Pinpoint the cell where the given text exists, returning its [X, Y] midpoint coordinate. 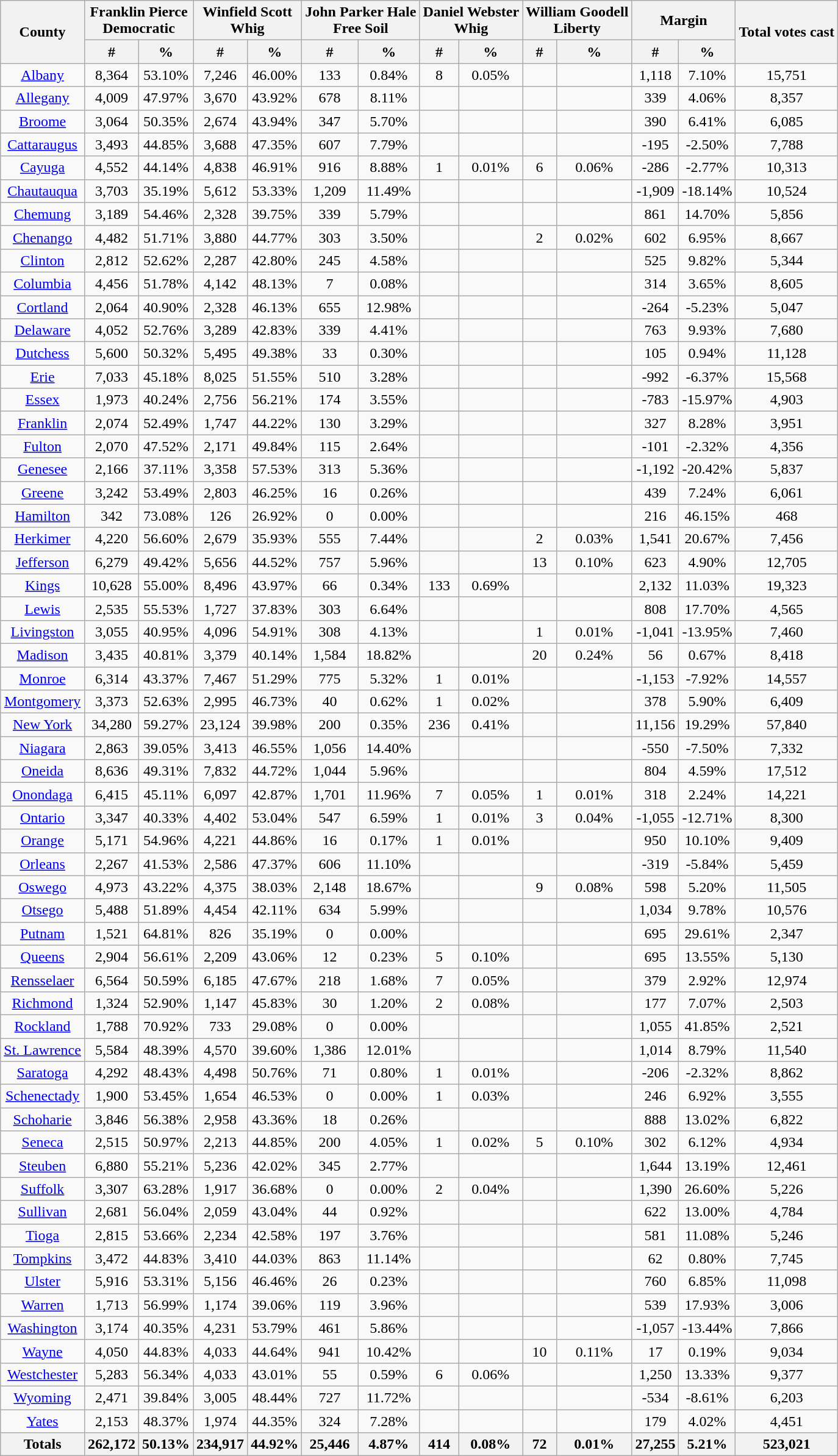
40.24% [166, 400]
5.99% [389, 910]
56.21% [274, 400]
46.13% [274, 307]
0.59% [389, 1374]
6,203 [787, 1397]
62 [655, 1258]
11.72% [389, 1397]
308 [330, 632]
Margin [684, 21]
Albany [43, 75]
174 [330, 400]
Franklin PierceDemocratic [138, 21]
606 [330, 864]
Yates [43, 1421]
-206 [655, 1073]
Queens [43, 957]
7,332 [787, 748]
0.11% [594, 1351]
51.89% [166, 910]
0.19% [707, 1351]
13 [540, 562]
3.29% [389, 423]
2,958 [221, 1119]
318 [655, 794]
7.44% [389, 539]
2,074 [111, 423]
1,654 [221, 1096]
23,124 [221, 725]
197 [330, 1235]
9.82% [707, 260]
313 [330, 469]
1,747 [221, 423]
Broome [43, 121]
Fulton [43, 446]
15,751 [787, 75]
11.03% [707, 585]
1,917 [221, 1189]
2,863 [111, 748]
4.59% [707, 771]
5,837 [787, 469]
4.87% [389, 1444]
44.64% [274, 1351]
44.52% [274, 562]
44.86% [274, 841]
1,644 [655, 1166]
5,246 [787, 1235]
0.30% [389, 354]
47.52% [166, 446]
727 [330, 1397]
342 [111, 516]
11.96% [389, 794]
763 [655, 330]
53.33% [274, 191]
7.07% [707, 1003]
27,255 [655, 1444]
43.06% [274, 957]
45.83% [274, 1003]
1.20% [389, 1003]
4,570 [221, 1049]
4,356 [787, 446]
2,166 [111, 469]
Columbia [43, 284]
17.93% [707, 1305]
34,280 [111, 725]
-18.14% [707, 191]
Lewis [43, 608]
7,246 [221, 75]
863 [330, 1258]
1,014 [655, 1049]
17,512 [787, 771]
2.24% [707, 794]
42.80% [274, 260]
53.66% [166, 1235]
4.41% [389, 330]
126 [221, 516]
39.05% [166, 748]
47.35% [274, 145]
10 [540, 1351]
-195 [655, 145]
13.02% [707, 1119]
11.49% [389, 191]
4,221 [221, 841]
43.36% [274, 1119]
0.62% [389, 702]
1,973 [111, 400]
775 [330, 679]
55 [330, 1374]
20 [540, 655]
54.96% [166, 841]
5,047 [787, 307]
607 [330, 145]
9,034 [787, 1351]
8.28% [707, 423]
5.79% [389, 214]
53.04% [274, 818]
1,713 [111, 1305]
390 [655, 121]
39.06% [274, 1305]
7.28% [389, 1421]
8,496 [221, 585]
46.00% [274, 75]
861 [655, 214]
6,185 [221, 980]
4,552 [111, 168]
Wyoming [43, 1397]
3 [540, 818]
Otsego [43, 910]
2.92% [707, 980]
50.32% [166, 354]
Warren [43, 1305]
414 [439, 1444]
4.90% [707, 562]
179 [655, 1421]
54.91% [274, 632]
8,667 [787, 237]
5.32% [389, 679]
26 [330, 1282]
40.35% [166, 1328]
3,242 [111, 493]
6,409 [787, 702]
Allegany [43, 98]
39.84% [166, 1397]
950 [655, 841]
29.08% [274, 1026]
547 [330, 818]
53.45% [166, 1096]
8 [439, 75]
3,307 [111, 1189]
-1,041 [655, 632]
5.70% [389, 121]
50.13% [166, 1444]
4,402 [221, 818]
4,220 [111, 539]
5,459 [787, 864]
Sullivan [43, 1212]
5,130 [787, 957]
-264 [655, 307]
8,862 [787, 1073]
11,156 [655, 725]
40 [330, 702]
42.58% [274, 1235]
12.01% [389, 1049]
314 [655, 284]
52.90% [166, 1003]
6,822 [787, 1119]
5,226 [787, 1189]
46.25% [274, 493]
0.84% [389, 75]
56.99% [166, 1305]
4,292 [111, 1073]
John Parker HaleFree Soil [361, 21]
378 [655, 702]
4,050 [111, 1351]
8,418 [787, 655]
2,674 [221, 121]
2,904 [111, 957]
52.49% [166, 423]
14,221 [787, 794]
Total votes cast [787, 32]
4,934 [787, 1143]
3,064 [111, 121]
7,456 [787, 539]
2,803 [221, 493]
4,973 [111, 887]
5.36% [389, 469]
Jefferson [43, 562]
234,917 [221, 1444]
461 [330, 1328]
1,521 [111, 933]
50.76% [274, 1073]
12,461 [787, 1166]
2,059 [221, 1212]
5,283 [111, 1374]
Madison [43, 655]
56.34% [166, 1374]
Essex [43, 400]
Westchester [43, 1374]
49.84% [274, 446]
17 [655, 1351]
9,377 [787, 1374]
7.24% [707, 493]
St. Lawrence [43, 1049]
42.87% [274, 794]
4.02% [707, 1421]
36.68% [274, 1189]
8.79% [707, 1049]
8,605 [787, 284]
44.72% [274, 771]
1,324 [111, 1003]
-2.77% [707, 168]
3.76% [389, 1235]
1,055 [655, 1026]
18.82% [389, 655]
53.79% [274, 1328]
4.13% [389, 632]
37.83% [274, 608]
41.53% [166, 864]
43.94% [274, 121]
Suffolk [43, 1189]
18 [330, 1119]
William GoodellLiberty [577, 21]
-2.50% [707, 145]
3,688 [221, 145]
345 [330, 1166]
Cortland [43, 307]
43.37% [166, 679]
7,745 [787, 1258]
26.60% [707, 1189]
10,313 [787, 168]
5,156 [221, 1282]
-534 [655, 1397]
525 [655, 260]
44.22% [274, 423]
1,209 [330, 191]
-1,153 [655, 679]
5.20% [707, 887]
8,300 [787, 818]
634 [330, 910]
3.96% [389, 1305]
51.55% [274, 377]
11,098 [787, 1282]
Orleans [43, 864]
3,435 [111, 655]
Chemung [43, 214]
757 [330, 562]
4,482 [111, 237]
941 [330, 1351]
2,287 [221, 260]
15,568 [787, 377]
42.83% [274, 330]
655 [330, 307]
46.46% [274, 1282]
2,471 [111, 1397]
12,705 [787, 562]
Wayne [43, 1351]
44.35% [274, 1421]
46.91% [274, 168]
44.77% [274, 237]
44 [330, 1212]
43.92% [274, 98]
38.03% [274, 887]
-15.97% [707, 400]
49.42% [166, 562]
468 [787, 516]
8.88% [389, 168]
2,070 [111, 446]
4,498 [221, 1073]
-1,909 [655, 191]
5,171 [111, 841]
51.71% [166, 237]
Greene [43, 493]
5,600 [111, 354]
1,541 [655, 539]
1,034 [655, 910]
1,056 [330, 748]
40.90% [166, 307]
-1,055 [655, 818]
Chautauqua [43, 191]
Winfield ScottWhig [248, 21]
4.05% [389, 1143]
4,456 [111, 284]
Ulster [43, 1282]
4,838 [221, 168]
44.14% [166, 168]
51.29% [274, 679]
0.94% [707, 354]
19,323 [787, 585]
9 [540, 887]
2,153 [111, 1421]
1,250 [655, 1374]
119 [330, 1305]
2,171 [221, 446]
-8.61% [707, 1397]
Richmond [43, 1003]
6,279 [111, 562]
4,451 [787, 1421]
9.93% [707, 330]
5,488 [111, 910]
1,147 [221, 1003]
0.34% [389, 585]
555 [330, 539]
3,005 [221, 1397]
510 [330, 377]
581 [655, 1235]
Putnam [43, 933]
2.64% [389, 446]
2,679 [221, 539]
Chenango [43, 237]
3,373 [111, 702]
4,454 [221, 910]
11,540 [787, 1049]
Kings [43, 585]
1,386 [330, 1049]
Saratoga [43, 1073]
6.95% [707, 237]
47.97% [166, 98]
3,493 [111, 145]
2,234 [221, 1235]
40.81% [166, 655]
11.14% [389, 1258]
13.55% [707, 957]
3,703 [111, 191]
39.75% [274, 214]
4,231 [221, 1328]
44.03% [274, 1258]
7,832 [221, 771]
2,209 [221, 957]
-1,192 [655, 469]
56.38% [166, 1119]
57.53% [274, 469]
43.01% [274, 1374]
2,535 [111, 608]
130 [330, 423]
Tompkins [43, 1258]
Orange [43, 841]
52.63% [166, 702]
3,410 [221, 1258]
-13.44% [707, 1328]
3.50% [389, 237]
7,788 [787, 145]
2,815 [111, 1235]
18.67% [389, 887]
5.86% [389, 1328]
0.41% [490, 725]
Rensselaer [43, 980]
26.92% [274, 516]
3,379 [221, 655]
347 [330, 121]
1,974 [221, 1421]
29.61% [707, 933]
1.68% [389, 980]
4,052 [111, 330]
30 [330, 1003]
55.53% [166, 608]
2,213 [221, 1143]
Totals [43, 1444]
11.10% [389, 864]
2,267 [111, 864]
Steuben [43, 1166]
5.90% [707, 702]
236 [439, 725]
246 [655, 1096]
Delaware [43, 330]
45.18% [166, 377]
379 [655, 980]
5,584 [111, 1049]
51.78% [166, 284]
Monroe [43, 679]
54.46% [166, 214]
1,900 [111, 1096]
2,756 [221, 400]
598 [655, 887]
2,347 [787, 933]
64.81% [166, 933]
14.70% [707, 214]
3,055 [111, 632]
5,612 [221, 191]
-5.84% [707, 864]
4,375 [221, 887]
Cayuga [43, 168]
48.37% [166, 1421]
Tioga [43, 1235]
7,033 [111, 377]
10,628 [111, 585]
439 [655, 493]
327 [655, 423]
2,521 [787, 1026]
Ontario [43, 818]
13.00% [707, 1212]
Niagara [43, 748]
Hamilton [43, 516]
5,856 [787, 214]
25,446 [330, 1444]
-550 [655, 748]
3.65% [707, 284]
59.27% [166, 725]
8,025 [221, 377]
Clinton [43, 260]
1,174 [221, 1305]
-992 [655, 377]
10.10% [707, 841]
56.61% [166, 957]
Oswego [43, 887]
Oneida [43, 771]
3.28% [389, 377]
Washington [43, 1328]
7,680 [787, 330]
40.95% [166, 632]
44.92% [274, 1444]
5,656 [221, 562]
3,846 [111, 1119]
539 [655, 1305]
46.55% [274, 748]
13.19% [707, 1166]
Erie [43, 377]
7,866 [787, 1328]
622 [655, 1212]
8.11% [389, 98]
3.55% [389, 400]
-20.42% [707, 469]
2,515 [111, 1143]
1,390 [655, 1189]
-319 [655, 864]
177 [655, 1003]
72 [540, 1444]
5,495 [221, 354]
6,564 [111, 980]
1,788 [111, 1026]
-286 [655, 168]
40.33% [166, 818]
5,236 [221, 1166]
49.38% [274, 354]
3,555 [787, 1096]
42.11% [274, 910]
2,812 [111, 260]
48.43% [166, 1073]
50.35% [166, 121]
216 [655, 516]
6,415 [111, 794]
6.85% [707, 1282]
0.35% [389, 725]
2,586 [221, 864]
245 [330, 260]
Daniel WebsterWhig [471, 21]
5.21% [707, 1444]
3,189 [111, 214]
6,085 [787, 121]
6.92% [707, 1096]
48.13% [274, 284]
888 [655, 1119]
9,409 [787, 841]
46.53% [274, 1096]
39.60% [274, 1049]
916 [330, 168]
12.98% [389, 307]
47.67% [274, 980]
11,505 [787, 887]
2,132 [655, 585]
County [43, 32]
804 [655, 771]
4.58% [389, 260]
63.28% [166, 1189]
105 [655, 354]
56.60% [166, 539]
12 [330, 957]
Genesee [43, 469]
7,460 [787, 632]
73.08% [166, 516]
10.42% [389, 1351]
3,880 [221, 237]
Cattaraugus [43, 145]
4,009 [111, 98]
14.40% [389, 748]
43.04% [274, 1212]
3,413 [221, 748]
55.00% [166, 585]
37.11% [166, 469]
-101 [655, 446]
48.44% [274, 1397]
6,061 [787, 493]
Dutchess [43, 354]
52.76% [166, 330]
8,357 [787, 98]
302 [655, 1143]
New York [43, 725]
2,148 [330, 887]
-5.23% [707, 307]
6.59% [389, 818]
Seneca [43, 1143]
6,880 [111, 1166]
6.41% [707, 121]
678 [330, 98]
53.49% [166, 493]
262,172 [111, 1444]
115 [330, 446]
324 [330, 1421]
2.77% [389, 1166]
1,584 [330, 655]
Schenectady [43, 1096]
Livingston [43, 632]
-13.95% [707, 632]
-783 [655, 400]
7.10% [707, 75]
49.31% [166, 771]
0.69% [490, 585]
-7.50% [707, 748]
17.70% [707, 608]
602 [655, 237]
20.67% [707, 539]
47.37% [274, 864]
808 [655, 608]
6,314 [111, 679]
6,097 [221, 794]
46.15% [707, 516]
53.10% [166, 75]
53.31% [166, 1282]
218 [330, 980]
52.62% [166, 260]
760 [655, 1282]
4,784 [787, 1212]
12,974 [787, 980]
Rockland [43, 1026]
2,681 [111, 1212]
4,096 [221, 632]
-6.37% [707, 377]
6.64% [389, 608]
3,289 [221, 330]
733 [221, 1026]
7.79% [389, 145]
1,118 [655, 75]
10,524 [787, 191]
4,142 [221, 284]
8,636 [111, 771]
0.92% [389, 1212]
826 [221, 933]
55.21% [166, 1166]
35.93% [274, 539]
3,174 [111, 1328]
523,021 [787, 1444]
4,903 [787, 400]
41.85% [707, 1026]
0.17% [389, 841]
Schoharie [43, 1119]
-7.92% [707, 679]
4,565 [787, 608]
Herkimer [43, 539]
6.12% [707, 1143]
3,951 [787, 423]
3,347 [111, 818]
3,472 [111, 1258]
Onondaga [43, 794]
14,557 [787, 679]
71 [330, 1073]
9.78% [707, 910]
13.33% [707, 1374]
50.97% [166, 1143]
2,064 [111, 307]
7,467 [221, 679]
1,727 [221, 608]
33 [330, 354]
Franklin [43, 423]
0.67% [707, 655]
1,701 [330, 794]
-1,057 [655, 1328]
623 [655, 562]
70.92% [166, 1026]
0.24% [594, 655]
5,344 [787, 260]
11.08% [707, 1235]
8,364 [111, 75]
43.97% [274, 585]
19.29% [707, 725]
10,576 [787, 910]
4.06% [707, 98]
39.98% [274, 725]
56 [655, 655]
1,044 [330, 771]
46.73% [274, 702]
43.22% [166, 887]
48.39% [166, 1049]
50.59% [166, 980]
40.14% [274, 655]
2,995 [221, 702]
66 [330, 585]
3,358 [221, 469]
11,128 [787, 354]
Montgomery [43, 702]
45.11% [166, 794]
3,670 [221, 98]
57,840 [787, 725]
56.04% [166, 1212]
42.02% [274, 1166]
5,916 [111, 1282]
3,006 [787, 1305]
2,503 [787, 1003]
-12.71% [707, 818]
